Search for the cell housing the specified text and yield its (x, y) center coordinate. 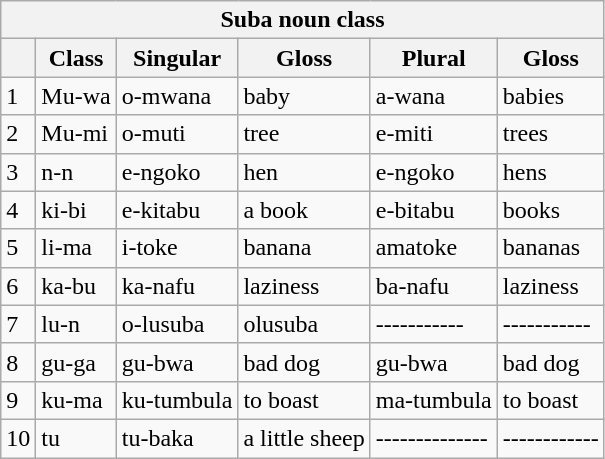
babies (550, 96)
e-bitabu (434, 210)
7 (18, 324)
9 (18, 400)
Mu-wa (76, 96)
hen (304, 172)
Singular (177, 58)
-------------- (434, 438)
8 (18, 362)
tu (76, 438)
6 (18, 286)
10 (18, 438)
a book (304, 210)
5 (18, 248)
i-toke (177, 248)
bananas (550, 248)
Plural (434, 58)
n-n (76, 172)
olusuba (304, 324)
Suba noun class (303, 20)
Mu-mi (76, 134)
ku-ma (76, 400)
4 (18, 210)
o-lusuba (177, 324)
banana (304, 248)
Class (76, 58)
o-muti (177, 134)
hens (550, 172)
2 (18, 134)
3 (18, 172)
amatoke (434, 248)
e-miti (434, 134)
ki-bi (76, 210)
tu-baka (177, 438)
baby (304, 96)
1 (18, 96)
a-wana (434, 96)
ka-bu (76, 286)
gu-ga (76, 362)
tree (304, 134)
li-ma (76, 248)
books (550, 210)
e-kitabu (177, 210)
trees (550, 134)
lu-n (76, 324)
ba-nafu (434, 286)
o-mwana (177, 96)
a little sheep (304, 438)
ka-nafu (177, 286)
ma-tumbula (434, 400)
------------ (550, 438)
ku-tumbula (177, 400)
